Output the [X, Y] coordinate of the center of the cell containing the given text.  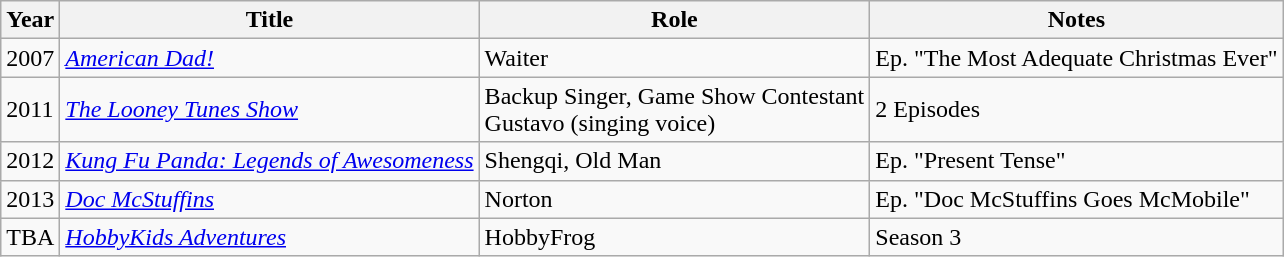
Ep. "Present Tense" [1076, 161]
Waiter [674, 58]
2011 [30, 110]
2 Episodes [1076, 110]
2007 [30, 58]
Doc McStuffins [270, 199]
Shengqi, Old Man [674, 161]
Ep. "Doc McStuffins Goes McMobile" [1076, 199]
2013 [30, 199]
Notes [1076, 20]
American Dad! [270, 58]
Title [270, 20]
2012 [30, 161]
Kung Fu Panda: Legends of Awesomeness [270, 161]
TBA [30, 237]
The Looney Tunes Show [270, 110]
Ep. "The Most Adequate Christmas Ever" [1076, 58]
HobbyKids Adventures [270, 237]
Norton [674, 199]
Year [30, 20]
HobbyFrog [674, 237]
Season 3 [1076, 237]
Backup Singer, Game Show Contestant Gustavo (singing voice) [674, 110]
Role [674, 20]
